Determine the (X, Y) coordinate at the center of the cell enclosing the given text.  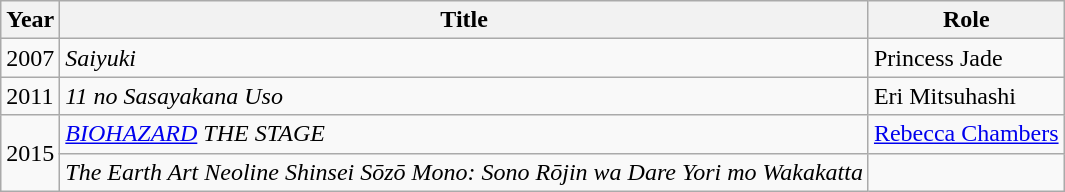
Saiyuki (464, 58)
Role (966, 20)
Year (30, 20)
2015 (30, 153)
The Earth Art Neoline Shinsei Sōzō Mono: Sono Rōjin wa Dare Yori mo Wakakatta (464, 172)
2007 (30, 58)
Princess Jade (966, 58)
2011 (30, 96)
Eri Mitsuhashi (966, 96)
11 no Sasayakana Uso (464, 96)
BIOHAZARD THE STAGE (464, 134)
Rebecca Chambers (966, 134)
Title (464, 20)
